Pinpoint the cell where the given text exists, returning its [x, y] midpoint coordinate. 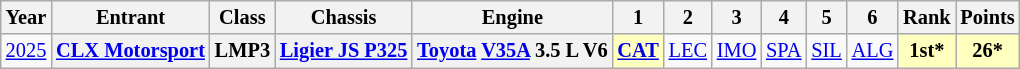
Class [242, 17]
Rank [926, 17]
LEC [688, 51]
LMP3 [242, 51]
Chassis [344, 17]
SPA [784, 51]
Points [988, 17]
1 [638, 17]
3 [736, 17]
5 [826, 17]
2 [688, 17]
6 [873, 17]
IMO [736, 51]
CAT [638, 51]
1st* [926, 51]
Year [26, 17]
SIL [826, 51]
Entrant [130, 17]
4 [784, 17]
CLX Motorsport [130, 51]
26* [988, 51]
2025 [26, 51]
Toyota V35A 3.5 L V6 [512, 51]
Ligier JS P325 [344, 51]
ALG [873, 51]
Engine [512, 17]
